Output the (x, y) coordinate of the center of the cell containing the given text.  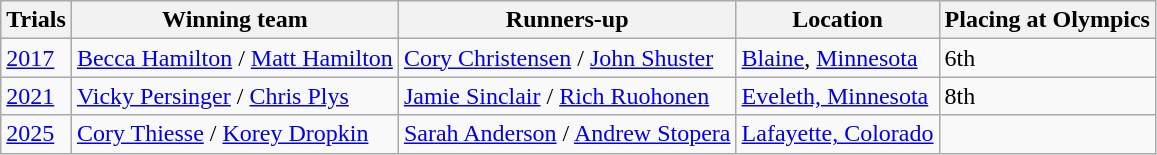
Blaine, Minnesota (838, 58)
Lafayette, Colorado (838, 134)
2017 (36, 58)
8th (1047, 96)
Sarah Anderson / Andrew Stopera (567, 134)
6th (1047, 58)
Cory Christensen / John Shuster (567, 58)
Becca Hamilton / Matt Hamilton (234, 58)
Cory Thiesse / Korey Dropkin (234, 134)
Eveleth, Minnesota (838, 96)
2025 (36, 134)
Trials (36, 20)
Location (838, 20)
Winning team (234, 20)
Vicky Persinger / Chris Plys (234, 96)
Placing at Olympics (1047, 20)
Runners-up (567, 20)
Jamie Sinclair / Rich Ruohonen (567, 96)
2021 (36, 96)
